Locate the cell with the specified text and output its (x, y) center coordinate. 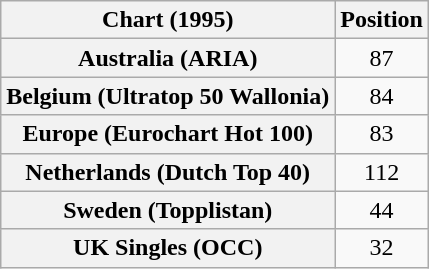
Europe (Eurochart Hot 100) (168, 134)
UK Singles (OCC) (168, 248)
112 (382, 172)
Sweden (Topplistan) (168, 210)
Australia (ARIA) (168, 58)
87 (382, 58)
84 (382, 96)
83 (382, 134)
32 (382, 248)
Position (382, 20)
Belgium (Ultratop 50 Wallonia) (168, 96)
44 (382, 210)
Netherlands (Dutch Top 40) (168, 172)
Chart (1995) (168, 20)
